Output the (X, Y) coordinate of the center of the cell containing the given text.  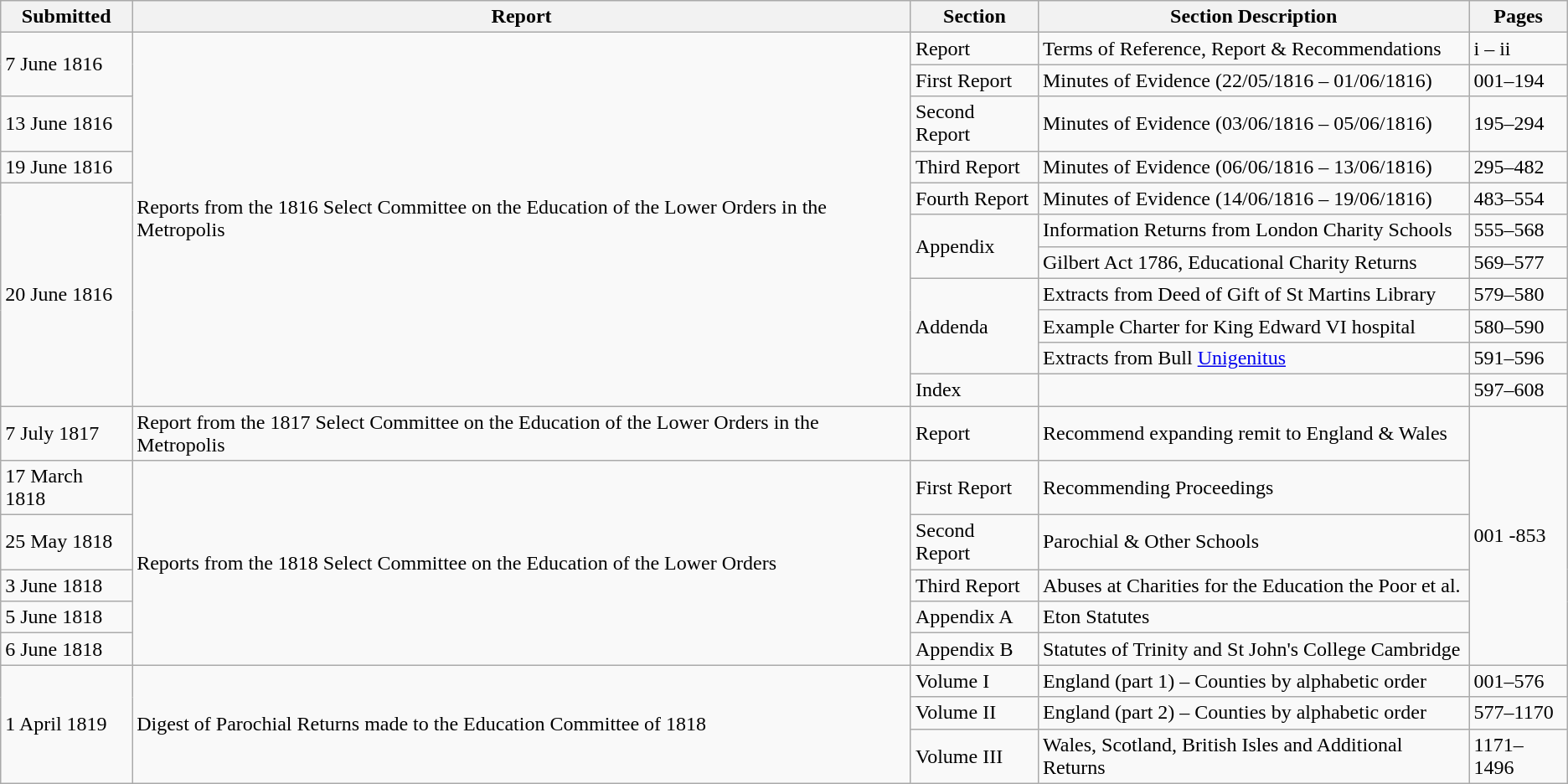
Recommend expanding remit to England & Wales (1253, 432)
Section (974, 17)
Appendix A (974, 617)
1171–1496 (1518, 756)
Eton Statutes (1253, 617)
19 June 1816 (67, 167)
20 June 1816 (67, 294)
597–608 (1518, 389)
Reports from the 1818 Select Committee on the Education of the Lower Orders (522, 563)
Minutes of Evidence (14/06/1816 – 19/06/1816) (1253, 199)
579–580 (1518, 294)
13 June 1816 (67, 124)
Extracts from Deed of Gift of St Martins Library (1253, 294)
Volume III (974, 756)
483–554 (1518, 199)
Information Returns from London Charity Schools (1253, 230)
Minutes of Evidence (06/06/1816 – 13/06/1816) (1253, 167)
25 May 1818 (67, 543)
17 March 1818 (67, 487)
7 July 1817 (67, 432)
Section Description (1253, 17)
England (part 2) – Counties by alphabetic order (1253, 713)
Index (974, 389)
591–596 (1518, 358)
001 -853 (1518, 534)
Appendix (974, 246)
569–577 (1518, 262)
Gilbert Act 1786, Educational Charity Returns (1253, 262)
Minutes of Evidence (22/05/1816 – 01/06/1816) (1253, 80)
Example Charter for King Edward VI hospital (1253, 326)
Pages (1518, 17)
Volume I (974, 681)
Digest of Parochial Returns made to the Education Committee of 1818 (522, 724)
Addenda (974, 326)
Recommending Proceedings (1253, 487)
Statutes of Trinity and St John's College Cambridge (1253, 649)
3 June 1818 (67, 585)
580–590 (1518, 326)
1 April 1819 (67, 724)
6 June 1818 (67, 649)
Extracts from Bull Unigenitus (1253, 358)
Terms of Reference, Report & Recommendations (1253, 49)
Wales, Scotland, British Isles and Additional Returns (1253, 756)
5 June 1818 (67, 617)
295–482 (1518, 167)
i – ii (1518, 49)
Fourth Report (974, 199)
Abuses at Charities for the Education the Poor et al. (1253, 585)
Volume II (974, 713)
Parochial & Other Schools (1253, 543)
195–294 (1518, 124)
001–576 (1518, 681)
Report from the 1817 Select Committee on the Education of the Lower Orders in the Metropolis (522, 432)
England (part 1) – Counties by alphabetic order (1253, 681)
Appendix B (974, 649)
Reports from the 1816 Select Committee on the Education of the Lower Orders in the Metropolis (522, 219)
001–194 (1518, 80)
7 June 1816 (67, 64)
Minutes of Evidence (03/06/1816 – 05/06/1816) (1253, 124)
555–568 (1518, 230)
577–1170 (1518, 713)
Submitted (67, 17)
